Find where the given text appears and provide that cell's center as (X, Y) coordinate. 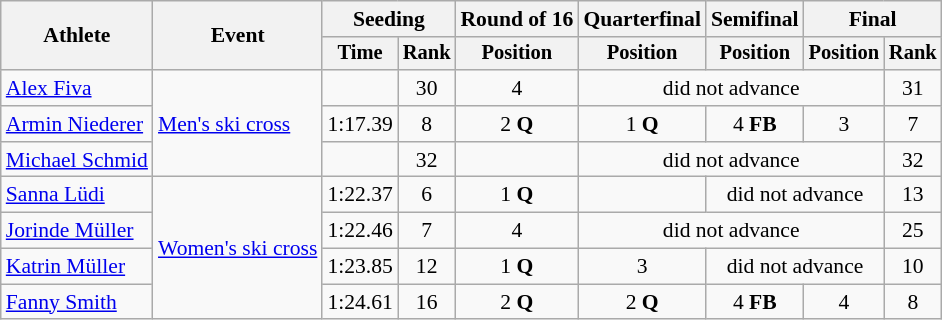
1:17.39 (360, 124)
Event (238, 36)
25 (913, 231)
1:24.61 (360, 302)
Semifinal (755, 19)
Katrin Müller (77, 267)
1:23.85 (360, 267)
10 (913, 267)
Final (873, 19)
16 (427, 302)
30 (427, 88)
Fanny Smith (77, 302)
Quarterfinal (642, 19)
12 (427, 267)
31 (913, 88)
Men's ski cross (238, 124)
1:22.46 (360, 231)
Jorinde Müller (77, 231)
Athlete (77, 36)
Armin Niederer (77, 124)
Seeding (388, 19)
Sanna Lüdi (77, 195)
Michael Schmid (77, 160)
1:22.37 (360, 195)
Alex Fiva (77, 88)
13 (913, 195)
Round of 16 (516, 19)
Women's ski cross (238, 248)
6 (427, 195)
Time (360, 54)
